Output the [X, Y] coordinate of the center of the cell containing the given text.  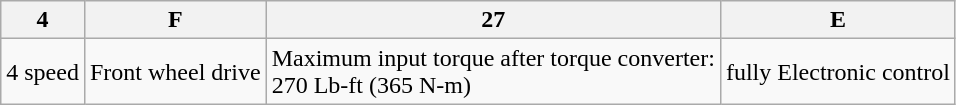
4 [43, 20]
Front wheel drive [175, 72]
F [175, 20]
fully Electronic control [838, 72]
27 [493, 20]
Maximum input torque after torque converter:270 Lb-ft (365 N-m) [493, 72]
4 speed [43, 72]
E [838, 20]
